Scan for the cell matching the given text and deliver its [x, y] coordinate at center. 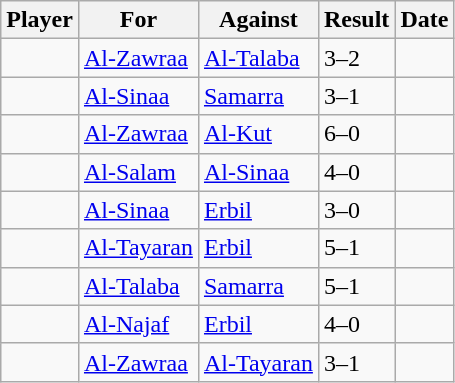
Al-Najaf [138, 324]
Al-Salam [138, 172]
For [138, 20]
6–0 [356, 134]
Date [424, 20]
Player [40, 20]
Against [258, 20]
3–2 [356, 58]
Result [356, 20]
3–0 [356, 210]
Al-Kut [258, 134]
